Pinpoint the cell where the given text exists, returning its (x, y) midpoint coordinate. 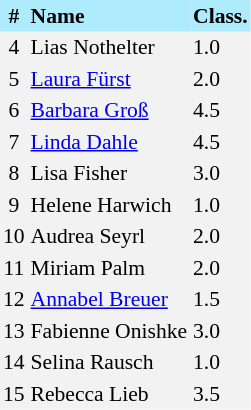
Class. (220, 16)
Lias Nothelter (109, 48)
Lisa Fisher (109, 174)
Helene Harwich (109, 205)
9 (14, 205)
8 (14, 174)
3.5 (220, 394)
1.5 (220, 300)
Rebecca Lieb (109, 394)
11 (14, 268)
Laura Fürst (109, 79)
Name (109, 16)
Fabienne Onishke (109, 331)
5 (14, 79)
12 (14, 300)
15 (14, 394)
Linda Dahle (109, 142)
Selina Rausch (109, 362)
14 (14, 362)
Miriam Palm (109, 268)
10 (14, 236)
13 (14, 331)
Annabel Breuer (109, 300)
6 (14, 110)
Barbara Groß (109, 110)
# (14, 16)
4 (14, 48)
Audrea Seyrl (109, 236)
7 (14, 142)
